Extract the (X, Y) coordinate from the center of the cell holding the provided text.  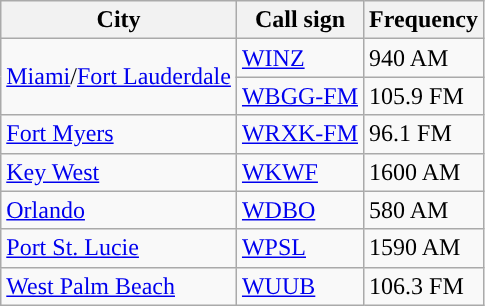
940 AM (424, 58)
Key West (119, 172)
WUUB (300, 286)
96.1 FM (424, 134)
Orlando (119, 210)
Miami/Fort Lauderdale (119, 77)
WBGG-FM (300, 96)
Frequency (424, 20)
WRXK-FM (300, 134)
WKWF (300, 172)
City (119, 20)
WDBO (300, 210)
1600 AM (424, 172)
106.3 FM (424, 286)
105.9 FM (424, 96)
WPSL (300, 248)
Fort Myers (119, 134)
580 AM (424, 210)
Port St. Lucie (119, 248)
Call sign (300, 20)
West Palm Beach (119, 286)
WINZ (300, 58)
1590 AM (424, 248)
